Output the (x, y) coordinate of the center of the cell containing the given text.  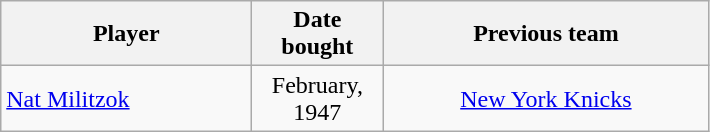
Date bought (318, 34)
Previous team (546, 34)
February, 1947 (318, 98)
Nat Militzok (126, 98)
New York Knicks (546, 98)
Player (126, 34)
